Determine the [x, y] coordinate at the center of the cell enclosing the given text.  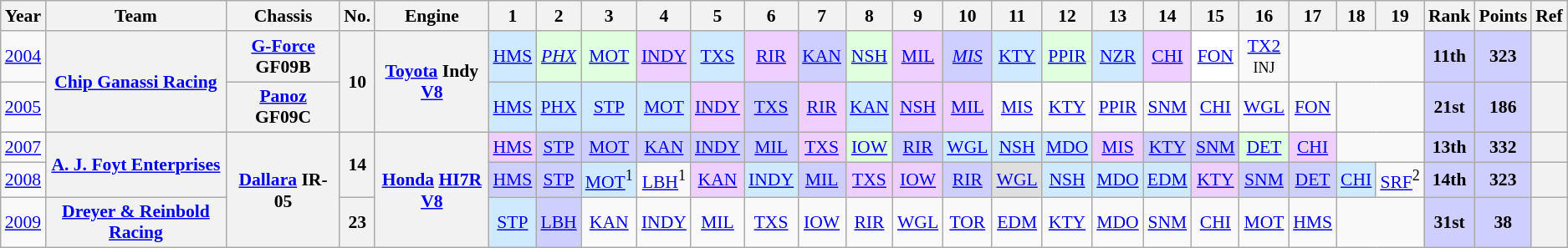
31st [1450, 222]
38 [1503, 222]
11 [1017, 16]
LBH [559, 222]
Ref [1549, 16]
G-Force GF09B [283, 57]
Team [135, 16]
186 [1503, 107]
3 [609, 16]
17 [1313, 16]
TX2INJ [1264, 57]
2 [559, 16]
Chip Ganassi Racing [135, 82]
NZR [1117, 57]
Panoz GF09C [283, 107]
A. J. Foyt Enterprises [135, 165]
4 [664, 16]
14th [1450, 180]
12 [1067, 16]
2005 [23, 107]
Dreyer & Reinbold Racing [135, 222]
5 [718, 16]
16 [1264, 16]
11th [1450, 57]
23 [357, 222]
15 [1216, 16]
7 [821, 16]
2007 [23, 148]
Dallara IR-05 [283, 190]
MOT1 [609, 180]
13th [1450, 148]
332 [1503, 148]
19 [1400, 16]
SRF2 [1400, 180]
8 [870, 16]
Toyota Indy V8 [432, 82]
6 [771, 16]
LBH1 [664, 180]
18 [1356, 16]
21st [1450, 107]
2004 [23, 57]
1 [512, 16]
Chassis [283, 16]
Rank [1450, 16]
2009 [23, 222]
Year [23, 16]
TOR [967, 222]
13 [1117, 16]
2008 [23, 180]
Honda HI7R V8 [432, 190]
No. [357, 16]
Engine [432, 16]
Points [1503, 16]
9 [918, 16]
